Capture the cell that displays the provided text and extract its [X, Y] central coordinate. 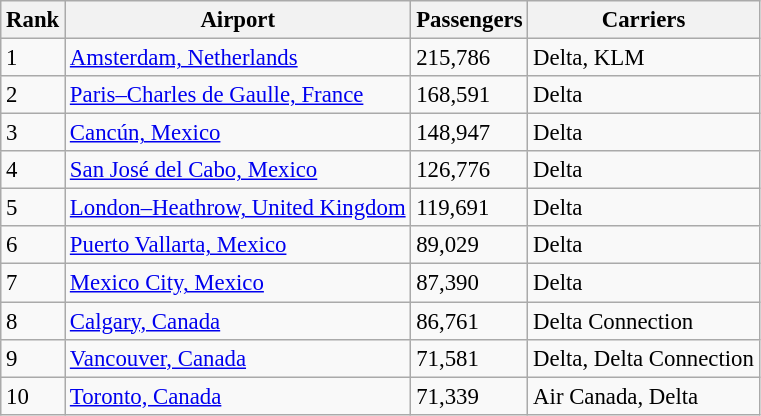
Puerto Vallarta, Mexico [238, 245]
Delta, KLM [644, 58]
Air Canada, Delta [644, 396]
Toronto, Canada [238, 396]
Airport [238, 20]
126,776 [470, 170]
148,947 [470, 133]
215,786 [470, 58]
Paris–Charles de Gaulle, France [238, 95]
Calgary, Canada [238, 321]
1 [33, 58]
Delta Connection [644, 321]
4 [33, 170]
8 [33, 321]
Vancouver, Canada [238, 358]
87,390 [470, 283]
2 [33, 95]
Delta, Delta Connection [644, 358]
86,761 [470, 321]
89,029 [470, 245]
5 [33, 208]
Rank [33, 20]
10 [33, 396]
London–Heathrow, United Kingdom [238, 208]
119,691 [470, 208]
Passengers [470, 20]
71,581 [470, 358]
7 [33, 283]
9 [33, 358]
6 [33, 245]
3 [33, 133]
Amsterdam, Netherlands [238, 58]
San José del Cabo, Mexico [238, 170]
168,591 [470, 95]
Cancún, Mexico [238, 133]
71,339 [470, 396]
Carriers [644, 20]
Mexico City, Mexico [238, 283]
